For the text-containing cell, return its midpoint in [x, y] coordinate format. 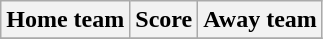
Home team [66, 20]
Score [164, 20]
Away team [260, 20]
